Detect which cell encompasses the target text, then output its (X, Y) center coordinate. 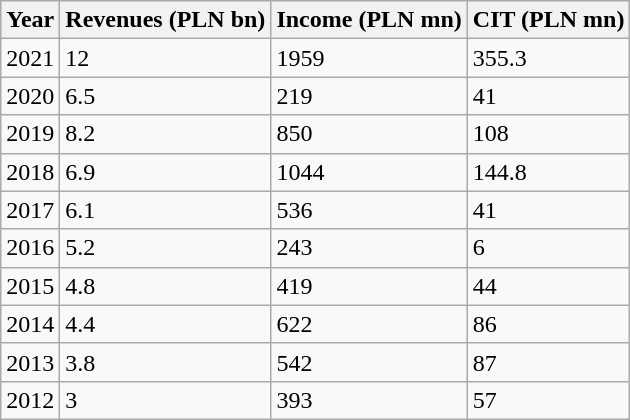
219 (369, 96)
2019 (30, 134)
4.8 (166, 286)
8.2 (166, 134)
3 (166, 400)
144.8 (548, 172)
622 (369, 324)
6.5 (166, 96)
Revenues (PLN bn) (166, 20)
57 (548, 400)
87 (548, 362)
1044 (369, 172)
3.8 (166, 362)
2020 (30, 96)
Year (30, 20)
2017 (30, 210)
536 (369, 210)
2016 (30, 248)
2014 (30, 324)
4.4 (166, 324)
Income (PLN mn) (369, 20)
2012 (30, 400)
393 (369, 400)
86 (548, 324)
6.9 (166, 172)
850 (369, 134)
2013 (30, 362)
542 (369, 362)
12 (166, 58)
2018 (30, 172)
2015 (30, 286)
355.3 (548, 58)
2021 (30, 58)
243 (369, 248)
44 (548, 286)
5.2 (166, 248)
419 (369, 286)
6.1 (166, 210)
108 (548, 134)
6 (548, 248)
CIT (PLN mn) (548, 20)
1959 (369, 58)
